Detect which cell encompasses the target text, then output its (X, Y) center coordinate. 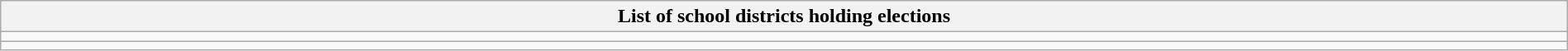
List of school districts holding elections (784, 16)
